Extract the (x, y) coordinate from the center of the cell holding the provided text.  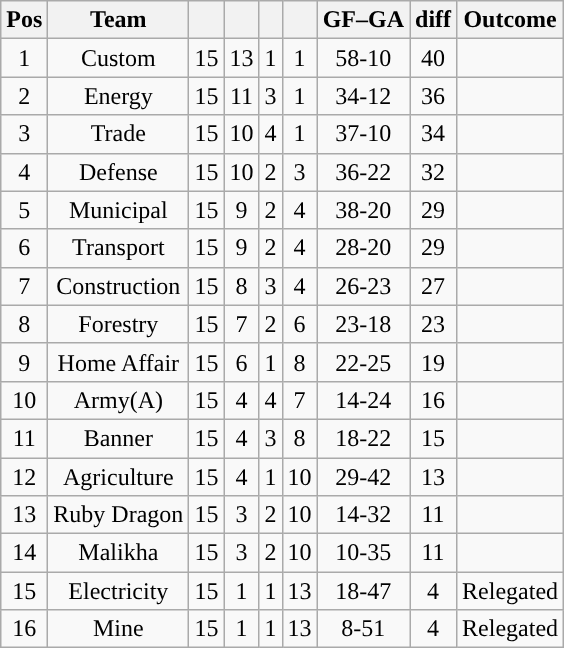
Army(A) (118, 400)
18-22 (363, 438)
29-42 (363, 477)
12 (24, 477)
Outcome (510, 20)
Agriculture (118, 477)
Pos (24, 20)
Forestry (118, 324)
14-32 (363, 515)
Trade (118, 134)
Electricity (118, 591)
Banner (118, 438)
40 (434, 58)
37-10 (363, 134)
38-20 (363, 210)
36-22 (363, 172)
14-24 (363, 400)
34-12 (363, 96)
23-18 (363, 324)
Energy (118, 96)
Mine (118, 629)
36 (434, 96)
5 (24, 210)
27 (434, 286)
Ruby Dragon (118, 515)
22-25 (363, 362)
Custom (118, 58)
34 (434, 134)
28-20 (363, 248)
diff (434, 20)
58-10 (363, 58)
Home Affair (118, 362)
8-51 (363, 629)
Construction (118, 286)
Municipal (118, 210)
19 (434, 362)
Malikha (118, 553)
Team (118, 20)
26-23 (363, 286)
Defense (118, 172)
GF–GA (363, 20)
23 (434, 324)
18-47 (363, 591)
14 (24, 553)
32 (434, 172)
10-35 (363, 553)
Transport (118, 248)
